Provide the (x, y) coordinate of the cell's center where the given text is located.  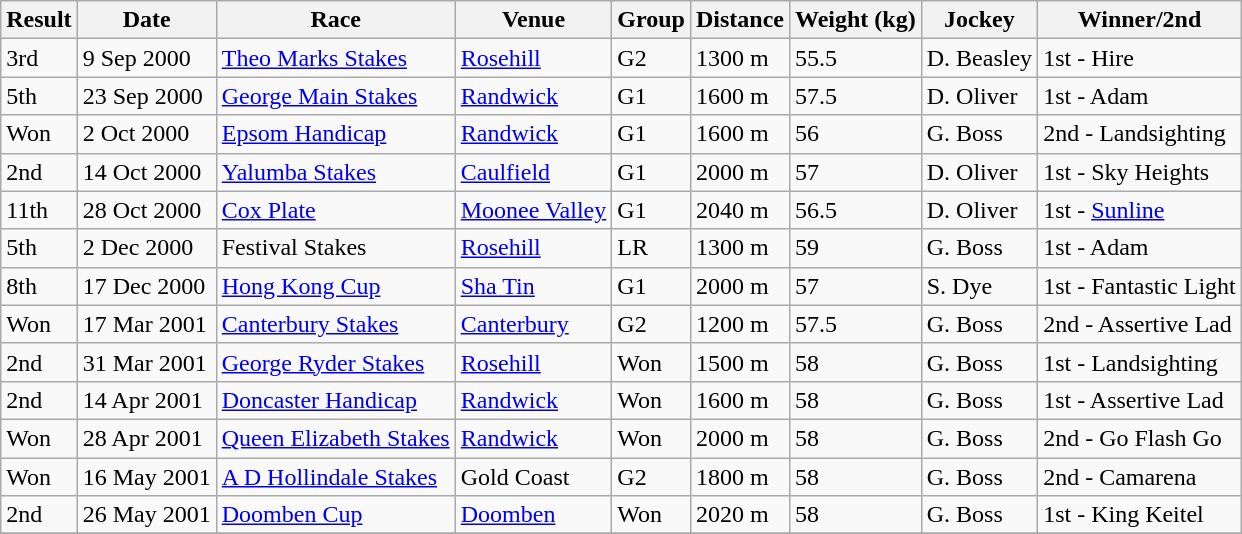
31 Mar 2001 (146, 362)
Winner/2nd (1140, 20)
1st - Hire (1140, 58)
2nd - Landsighting (1140, 134)
16 May 2001 (146, 477)
Jockey (979, 20)
Race (336, 20)
2020 m (740, 515)
1st - Sky Heights (1140, 172)
Hong Kong Cup (336, 286)
Caulfield (534, 172)
23 Sep 2000 (146, 96)
55.5 (855, 58)
2nd - Assertive Lad (1140, 324)
11th (39, 210)
1200 m (740, 324)
56 (855, 134)
Queen Elizabeth Stakes (336, 438)
1st - Fantastic Light (1140, 286)
George Ryder Stakes (336, 362)
1st - Assertive Lad (1140, 400)
Epsom Handicap (336, 134)
1800 m (740, 477)
Weight (kg) (855, 20)
17 Mar 2001 (146, 324)
Festival Stakes (336, 248)
Distance (740, 20)
Theo Marks Stakes (336, 58)
17 Dec 2000 (146, 286)
Doomben Cup (336, 515)
2 Oct 2000 (146, 134)
2 Dec 2000 (146, 248)
Gold Coast (534, 477)
D. Beasley (979, 58)
1st - Landsighting (1140, 362)
Result (39, 20)
Doomben (534, 515)
1st - Sunline (1140, 210)
26 May 2001 (146, 515)
2nd - Go Flash Go (1140, 438)
Moonee Valley (534, 210)
2040 m (740, 210)
Doncaster Handicap (336, 400)
14 Apr 2001 (146, 400)
56.5 (855, 210)
14 Oct 2000 (146, 172)
28 Oct 2000 (146, 210)
Canterbury Stakes (336, 324)
Date (146, 20)
LR (652, 248)
Sha Tin (534, 286)
2nd - Camarena (1140, 477)
1500 m (740, 362)
9 Sep 2000 (146, 58)
1st - King Keitel (1140, 515)
28 Apr 2001 (146, 438)
59 (855, 248)
S. Dye (979, 286)
Group (652, 20)
George Main Stakes (336, 96)
Yalumba Stakes (336, 172)
Venue (534, 20)
8th (39, 286)
3rd (39, 58)
Cox Plate (336, 210)
A D Hollindale Stakes (336, 477)
Canterbury (534, 324)
